Identify which cell holds the provided text, then report its [x, y] central coordinate. 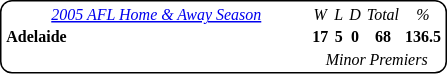
Minor Premiers [377, 60]
2005 AFL Home & Away Season [156, 14]
% [424, 14]
5 [339, 37]
Adelaide [156, 37]
D [356, 14]
Total [382, 14]
L [339, 14]
68 [382, 37]
17 [320, 37]
136.5 [424, 37]
W [320, 14]
0 [356, 37]
